Provide the [X, Y] coordinate of the cell's center where the given text is located.  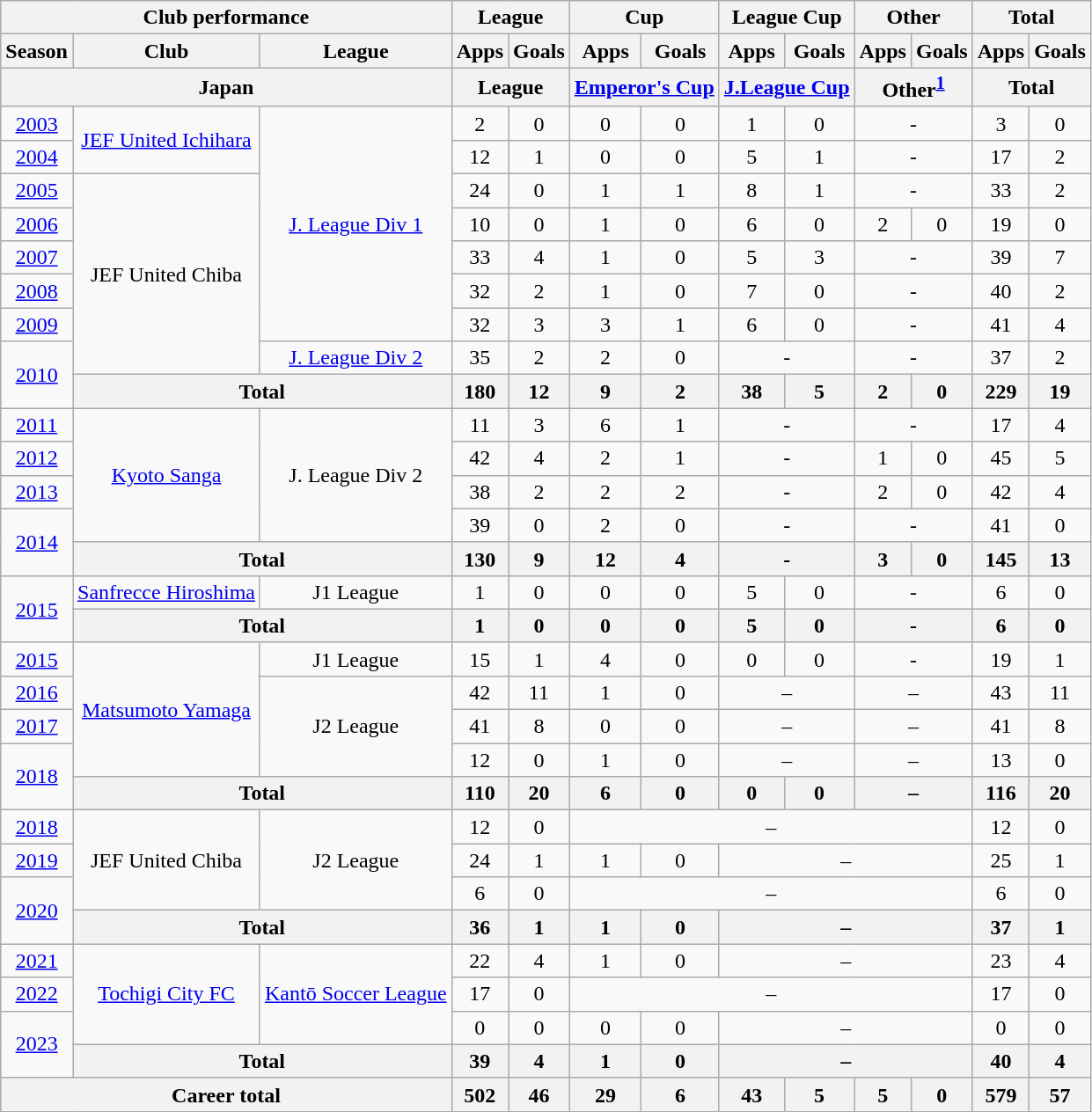
2019 [37, 860]
2007 [37, 258]
2009 [37, 325]
45 [1000, 458]
2013 [37, 492]
35 [480, 358]
110 [480, 794]
2022 [37, 994]
25 [1000, 860]
Season [37, 51]
Career total [226, 1094]
Matsumoto Yamaga [165, 709]
502 [480, 1094]
Other [913, 18]
Japan [226, 88]
10 [480, 224]
57 [1060, 1094]
36 [480, 927]
2016 [37, 692]
Club performance [226, 18]
229 [1000, 391]
2017 [37, 727]
2014 [37, 542]
2006 [37, 224]
2005 [37, 191]
2003 [37, 123]
Other1 [913, 88]
579 [1000, 1094]
League Cup [787, 18]
29 [605, 1094]
2021 [37, 961]
130 [480, 559]
Emperor's Cup [644, 88]
Kyoto Sanga [165, 475]
Sanfrecce Hiroshima [165, 592]
2011 [37, 425]
2010 [37, 375]
2008 [37, 291]
23 [1000, 961]
2020 [37, 911]
2004 [37, 157]
2023 [37, 1044]
116 [1000, 794]
J.League Cup [787, 88]
Tochigi City FC [165, 994]
Cup [644, 18]
J. League Div 1 [355, 223]
46 [539, 1094]
145 [1000, 559]
2012 [37, 458]
Kantō Soccer League [355, 994]
180 [480, 391]
15 [480, 659]
22 [480, 961]
Club [165, 51]
JEF United Ichihara [165, 140]
